Return the (x, y) coordinate for the center point of the cell that contains the specified text.  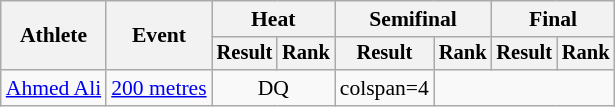
DQ (274, 88)
Event (158, 36)
Ahmed Ali (54, 88)
Semifinal (414, 19)
Heat (274, 19)
colspan=4 (384, 88)
200 metres (158, 88)
Final (552, 19)
Athlete (54, 36)
